For the text-containing cell, return its midpoint in (x, y) coordinate format. 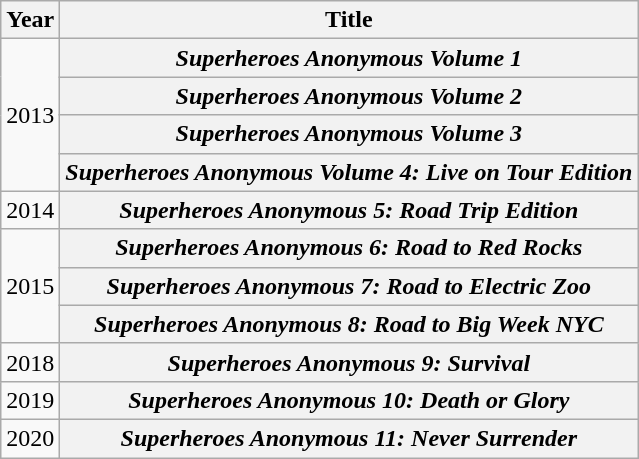
Superheroes Anonymous 9: Survival (349, 362)
Superheroes Anonymous Volume 3 (349, 134)
Superheroes Anonymous 5: Road Trip Edition (349, 210)
2014 (30, 210)
Superheroes Anonymous 6: Road to Red Rocks (349, 248)
Superheroes Anonymous 10: Death or Glory (349, 400)
Title (349, 20)
Year (30, 20)
2013 (30, 115)
Superheroes Anonymous Volume 1 (349, 58)
Superheroes Anonymous 11: Never Surrender (349, 438)
2020 (30, 438)
2018 (30, 362)
Superheroes Anonymous 7: Road to Electric Zoo (349, 286)
Superheroes Anonymous 8: Road to Big Week NYC (349, 324)
Superheroes Anonymous Volume 2 (349, 96)
Superheroes Anonymous Volume 4: Live on Tour Edition (349, 172)
2015 (30, 286)
2019 (30, 400)
